Detect which cell encompasses the target text, then output its [x, y] center coordinate. 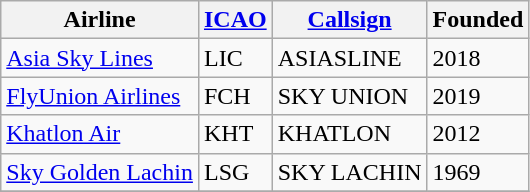
SKY UNION [350, 96]
KHATLON [350, 134]
Sky Golden Lachin [100, 172]
Airline [100, 20]
LSG [235, 172]
2018 [478, 58]
1969 [478, 172]
SKY LACHIN [350, 172]
ICAO [235, 20]
Callsign [350, 20]
Founded [478, 20]
Khatlon Air [100, 134]
KHT [235, 134]
2019 [478, 96]
FCH [235, 96]
LIC [235, 58]
FlyUnion Airlines [100, 96]
Asia Sky Lines [100, 58]
2012 [478, 134]
ASIASLINE [350, 58]
